Extract the [x, y] coordinate from the center of the cell holding the provided text.  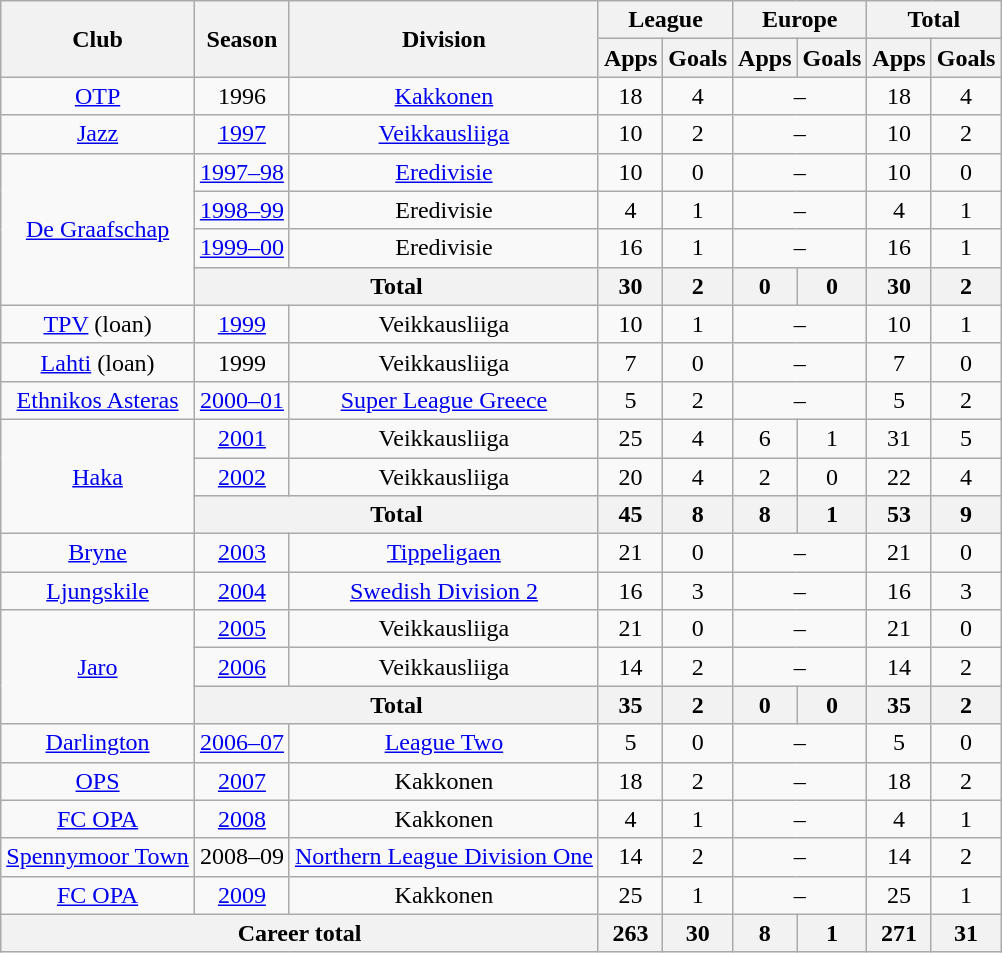
2005 [242, 629]
Lahti (loan) [98, 362]
Northern League Division One [444, 857]
20 [630, 477]
Ljungskile [98, 591]
2008–09 [242, 857]
Spennymoor Town [98, 857]
263 [630, 933]
9 [966, 515]
Europe [800, 20]
Super League Greece [444, 400]
2008 [242, 819]
Swedish Division 2 [444, 591]
2002 [242, 477]
Haka [98, 476]
Tippeligaen [444, 553]
Ethnikos Asteras [98, 400]
2006 [242, 667]
1999–00 [242, 248]
Jazz [98, 134]
2007 [242, 781]
2001 [242, 438]
1997 [242, 134]
De Graafschap [98, 229]
Bryne [98, 553]
2004 [242, 591]
2003 [242, 553]
OTP [98, 96]
22 [899, 477]
6 [765, 438]
Division [444, 39]
OPS [98, 781]
Season [242, 39]
2000–01 [242, 400]
Darlington [98, 743]
Club [98, 39]
League Two [444, 743]
Career total [300, 933]
TPV (loan) [98, 324]
2006–07 [242, 743]
1998–99 [242, 210]
2009 [242, 895]
League [665, 20]
1996 [242, 96]
271 [899, 933]
53 [899, 515]
1997–98 [242, 172]
Jaro [98, 667]
45 [630, 515]
